Determine the (X, Y) coordinate at the center of the cell enclosing the given text.  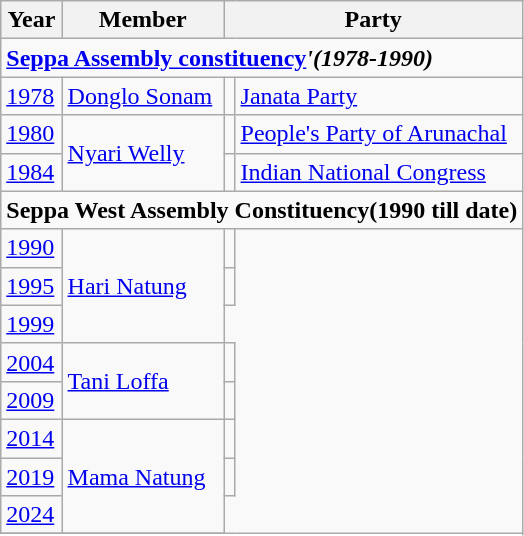
Party (374, 20)
2014 (32, 438)
2004 (32, 362)
1990 (32, 248)
1980 (32, 134)
Hari Natung (143, 286)
2019 (32, 477)
Nyari Welly (143, 153)
2009 (32, 400)
Year (32, 20)
Donglo Sonam (143, 96)
2024 (32, 515)
Indian National Congress (379, 172)
1978 (32, 96)
1984 (32, 172)
Seppa Assembly constituency'(1978-1990) (262, 58)
Member (143, 20)
Janata Party (379, 96)
Seppa West Assembly Constituency(1990 till date) (262, 210)
Tani Loffa (143, 381)
1999 (32, 324)
1995 (32, 286)
People's Party of Arunachal (379, 134)
Mama Natung (143, 476)
